Pinpoint the cell where the given text exists, returning its [x, y] midpoint coordinate. 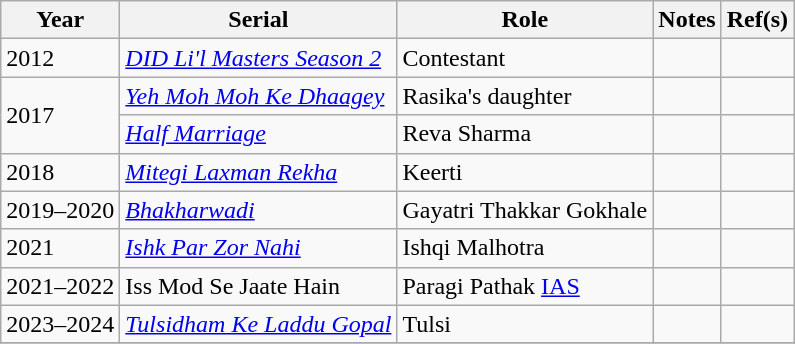
DID Li'l Masters Season 2 [258, 58]
Ishk Par Zor Nahi [258, 248]
Tulsidham Ke Laddu Gopal [258, 324]
Reva Sharma [525, 134]
2012 [60, 58]
Rasika's daughter [525, 96]
2017 [60, 115]
Notes [687, 20]
Contestant [525, 58]
Keerti [525, 172]
2021–2022 [60, 286]
Yeh Moh Moh Ke Dhaagey [258, 96]
Tulsi [525, 324]
Half Marriage [258, 134]
Year [60, 20]
Mitegi Laxman Rekha [258, 172]
Serial [258, 20]
Bhakharwadi [258, 210]
2023–2024 [60, 324]
2021 [60, 248]
Paragi Pathak IAS [525, 286]
2018 [60, 172]
Gayatri Thakkar Gokhale [525, 210]
Ishqi Malhotra [525, 248]
Iss Mod Se Jaate Hain [258, 286]
Ref(s) [757, 20]
Role [525, 20]
2019–2020 [60, 210]
